Capture the cell that displays the provided text and extract its (X, Y) central coordinate. 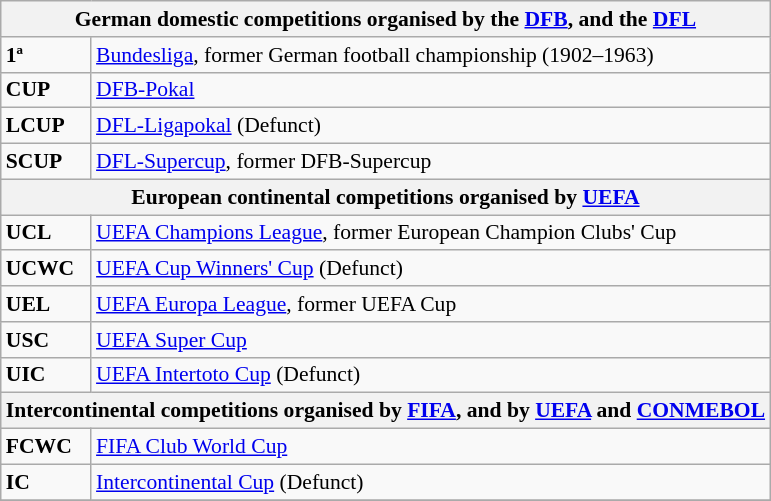
UCWC (46, 269)
UEFA Intertoto Cup (Defunct) (430, 375)
FCWC (46, 447)
Bundesliga, former German football championship (1902–1963) (430, 55)
UCL (46, 233)
LCUP (46, 126)
UEFA Champions League, former European Champion Clubs' Cup (430, 233)
DFB-Pokal (430, 90)
DFL-Ligapokal (Defunct) (430, 126)
CUP (46, 90)
Intercontinental competitions organised by FIFA, and by UEFA and CONMEBOL (386, 411)
UEFA Super Cup (430, 340)
Intercontinental Cup (Defunct) (430, 482)
UEL (46, 304)
DFL-Supercup, former DFB-Supercup (430, 162)
FIFA Club World Cup (430, 447)
UEFA Cup Winners' Cup (Defunct) (430, 269)
UIC (46, 375)
1ª (46, 55)
IC (46, 482)
European continental competitions organised by UEFA (386, 197)
German domestic competitions organised by the DFB, and the DFL (386, 19)
UEFA Europa League, former UEFA Cup (430, 304)
USC (46, 340)
SCUP (46, 162)
